Extract the (X, Y) coordinate from the center of the cell holding the provided text.  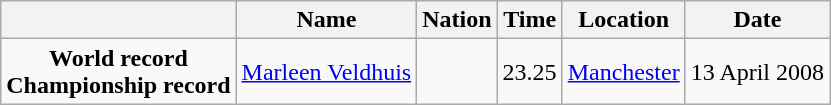
23.25 (530, 72)
Nation (457, 20)
Manchester (624, 72)
Name (326, 20)
Date (757, 20)
Location (624, 20)
World recordChampionship record (118, 72)
Time (530, 20)
13 April 2008 (757, 72)
Marleen Veldhuis (326, 72)
